Extract the (X, Y) coordinate from the center of the cell holding the provided text.  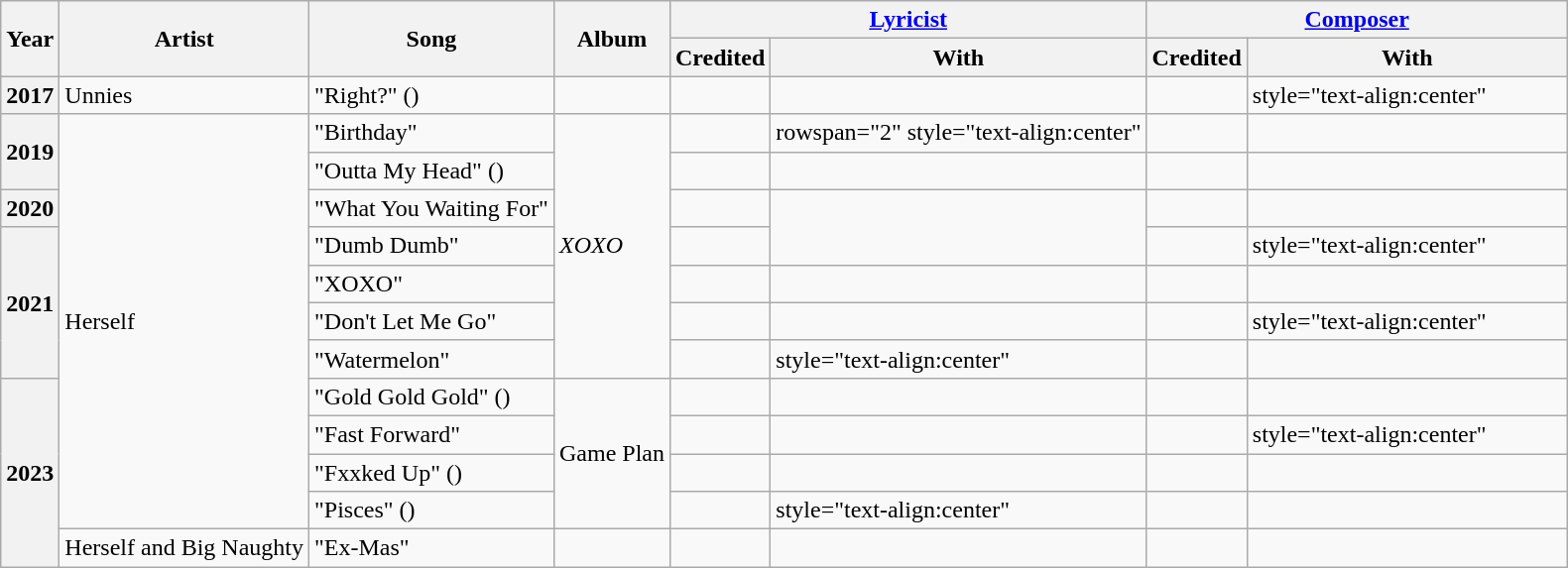
"Gold Gold Gold" () (430, 397)
"Birthday" (430, 133)
Lyricist (907, 20)
2019 (30, 152)
"Pisces" () (430, 511)
"What You Waiting For" (430, 208)
Herself and Big Naughty (184, 548)
"Dumb Dumb" (430, 246)
XOXO (611, 246)
Year (30, 39)
"Ex-Mas" (430, 548)
2023 (30, 472)
Artist (184, 39)
"Don't Let Me Go" (430, 321)
Unnies (184, 95)
2020 (30, 208)
Herself (184, 321)
Album (611, 39)
2017 (30, 95)
"Fxxked Up" () (430, 473)
"Fast Forward" (430, 434)
2021 (30, 302)
"Right?" () (430, 95)
rowspan="2" style="text-align:center" (958, 133)
Composer (1357, 20)
Song (430, 39)
Game Plan (611, 453)
"XOXO" (430, 284)
"Watermelon" (430, 359)
"Outta My Head" () (430, 170)
